Provide the [x, y] coordinate of the cell's center where the given text is located.  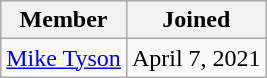
Member [64, 20]
April 7, 2021 [196, 58]
Joined [196, 20]
Mike Tyson [64, 58]
